Extract the (X, Y) coordinate from the center of the cell holding the provided text.  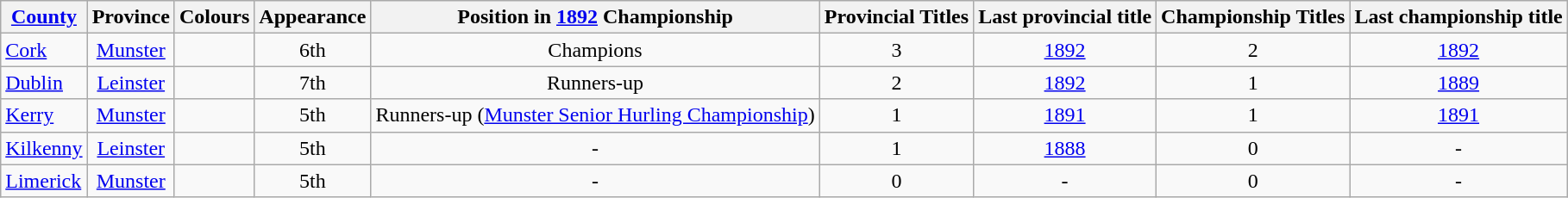
Last championship title (1458, 17)
Champions (595, 50)
Limerick (44, 181)
3 (896, 50)
Dublin (44, 83)
7th (312, 83)
Championship Titles (1253, 17)
Position in 1892 Championship (595, 17)
1888 (1065, 148)
1889 (1458, 83)
Runners-up (Munster Senior Hurling Championship) (595, 115)
County (44, 17)
Province (131, 17)
Cork (44, 50)
Kerry (44, 115)
Appearance (312, 17)
Runners-up (595, 83)
Last provincial title (1065, 17)
Provincial Titles (896, 17)
Kilkenny (44, 148)
Colours (214, 17)
6th (312, 50)
